Detect which cell encompasses the target text, then output its [X, Y] center coordinate. 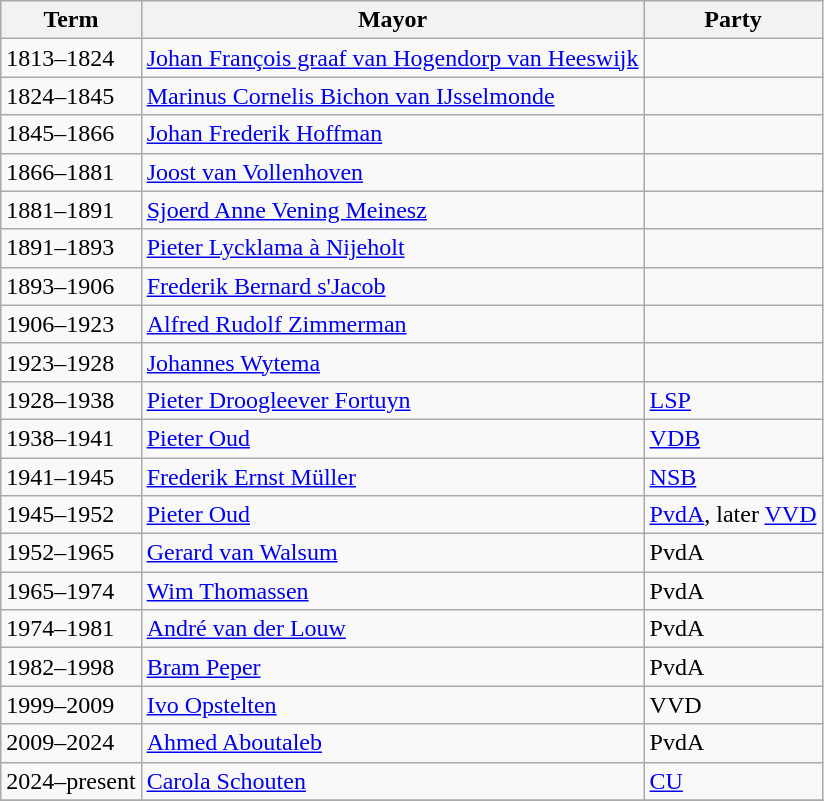
VDB [733, 438]
Ivo Opstelten [392, 705]
Wim Thomassen [392, 591]
1824–1845 [71, 96]
Joost van Vollenhoven [392, 172]
LSP [733, 400]
1813–1824 [71, 58]
Sjoerd Anne Vening Meinesz [392, 210]
Ahmed Aboutaleb [392, 743]
1928–1938 [71, 400]
Pieter Droogleever Fortuyn [392, 400]
1999–2009 [71, 705]
1945–1952 [71, 515]
Alfred Rudolf Zimmerman [392, 324]
Marinus Cornelis Bichon van IJsselmonde [392, 96]
1906–1923 [71, 324]
NSB [733, 477]
1891–1893 [71, 248]
Johannes Wytema [392, 362]
Gerard van Walsum [392, 553]
Johan Frederik Hoffman [392, 134]
1881–1891 [71, 210]
1941–1945 [71, 477]
1952–1965 [71, 553]
Party [733, 20]
2024–present [71, 781]
1965–1974 [71, 591]
CU [733, 781]
1982–1998 [71, 667]
Frederik Ernst Müller [392, 477]
1974–1981 [71, 629]
1893–1906 [71, 286]
André van der Louw [392, 629]
Carola Schouten [392, 781]
Mayor [392, 20]
Johan François graaf van Hogendorp van Heeswijk [392, 58]
VVD [733, 705]
1938–1941 [71, 438]
Pieter Lycklama à Nijeholt [392, 248]
1866–1881 [71, 172]
2009–2024 [71, 743]
Bram Peper [392, 667]
Term [71, 20]
Frederik Bernard s'Jacob [392, 286]
1923–1928 [71, 362]
PvdA, later VVD [733, 515]
1845–1866 [71, 134]
